Capture the cell that displays the provided text and extract its [X, Y] central coordinate. 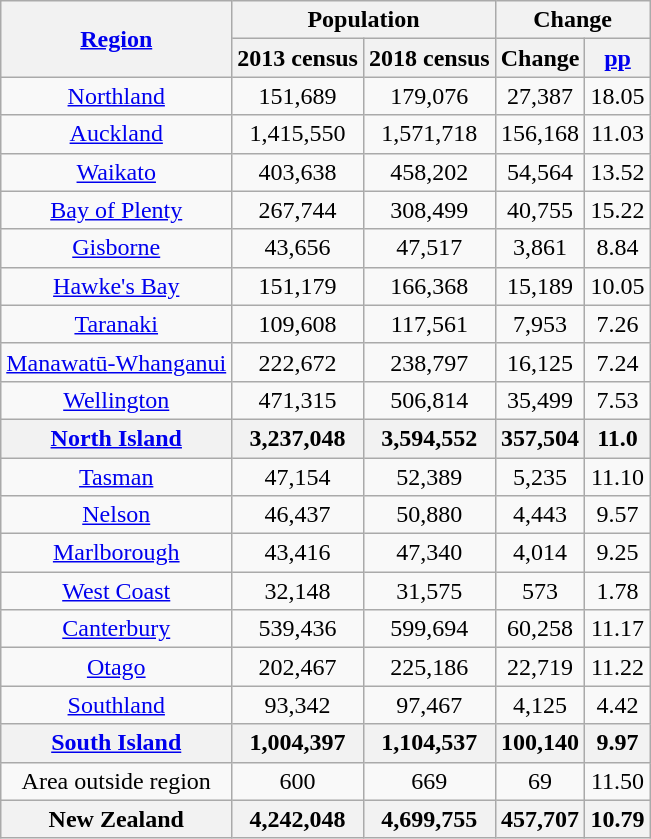
1.78 [618, 591]
Population [364, 20]
4,014 [540, 553]
2013 census [298, 58]
506,814 [429, 400]
97,467 [429, 705]
West Coast [116, 591]
60,258 [540, 629]
202,467 [298, 667]
Northland [116, 96]
8.84 [618, 248]
47,340 [429, 553]
539,436 [298, 629]
458,202 [429, 172]
Wellington [116, 400]
599,694 [429, 629]
52,389 [429, 477]
308,499 [429, 210]
4,699,755 [429, 819]
New Zealand [116, 819]
1,104,537 [429, 743]
10.79 [618, 819]
151,689 [298, 96]
pp [618, 58]
11.50 [618, 781]
Hawke's Bay [116, 286]
Tasman [116, 477]
5,235 [540, 477]
471,315 [298, 400]
267,744 [298, 210]
47,517 [429, 248]
9.25 [618, 553]
32,148 [298, 591]
Canterbury [116, 629]
Taranaki [116, 324]
27,387 [540, 96]
151,179 [298, 286]
93,342 [298, 705]
69 [540, 781]
43,416 [298, 553]
238,797 [429, 362]
179,076 [429, 96]
109,608 [298, 324]
15,189 [540, 286]
7.24 [618, 362]
600 [298, 781]
457,707 [540, 819]
16,125 [540, 362]
15.22 [618, 210]
11.17 [618, 629]
Manawatū-Whanganui [116, 362]
1,571,718 [429, 134]
43,656 [298, 248]
Bay of Plenty [116, 210]
Marlborough [116, 553]
156,168 [540, 134]
117,561 [429, 324]
Southland [116, 705]
1,415,550 [298, 134]
11.10 [618, 477]
1,004,397 [298, 743]
Auckland [116, 134]
11.0 [618, 438]
4,242,048 [298, 819]
18.05 [618, 96]
357,504 [540, 438]
50,880 [429, 515]
225,186 [429, 667]
54,564 [540, 172]
3,237,048 [298, 438]
11.22 [618, 667]
46,437 [298, 515]
222,672 [298, 362]
31,575 [429, 591]
Area outside region [116, 781]
9.97 [618, 743]
7.53 [618, 400]
4,443 [540, 515]
573 [540, 591]
3,861 [540, 248]
4.42 [618, 705]
166,368 [429, 286]
40,755 [540, 210]
Nelson [116, 515]
22,719 [540, 667]
7.26 [618, 324]
North Island [116, 438]
Waikato [116, 172]
100,140 [540, 743]
South Island [116, 743]
7,953 [540, 324]
10.05 [618, 286]
35,499 [540, 400]
Gisborne [116, 248]
47,154 [298, 477]
2018 census [429, 58]
9.57 [618, 515]
403,638 [298, 172]
669 [429, 781]
11.03 [618, 134]
13.52 [618, 172]
Otago [116, 667]
4,125 [540, 705]
3,594,552 [429, 438]
Region [116, 39]
